Output the [x, y] coordinate of the center of the cell containing the given text.  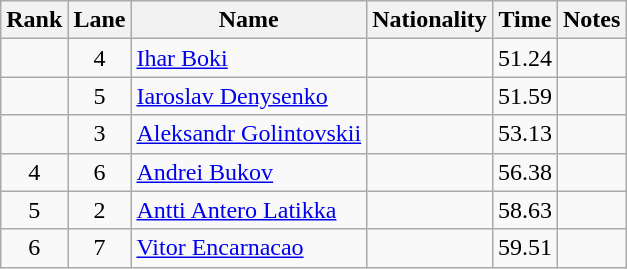
Andrei Bukov [249, 172]
Name [249, 20]
Ihar Boki [249, 58]
7 [100, 248]
2 [100, 210]
53.13 [524, 134]
56.38 [524, 172]
51.59 [524, 96]
3 [100, 134]
Antti Antero Latikka [249, 210]
Notes [591, 20]
Time [524, 20]
Lane [100, 20]
Rank [34, 20]
51.24 [524, 58]
58.63 [524, 210]
Aleksandr Golintovskii [249, 134]
59.51 [524, 248]
Iaroslav Denysenko [249, 96]
Nationality [430, 20]
Vitor Encarnacao [249, 248]
